Detect which cell encompasses the target text, then output its (X, Y) center coordinate. 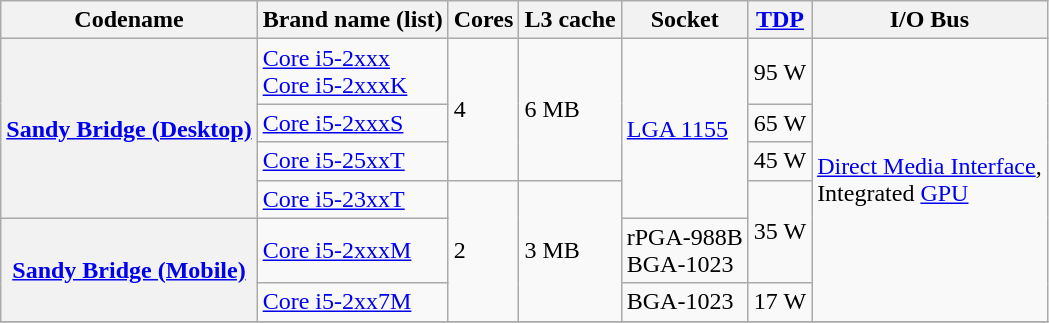
Core i5-23xxT (352, 199)
2 (484, 250)
TDP (780, 20)
rPGA-988BBGA-1023 (684, 250)
45 W (780, 161)
LGA 1155 (684, 128)
65 W (780, 123)
3 MB (570, 250)
L3 cache (570, 20)
17 W (780, 302)
Brand name (list) (352, 20)
Sandy Bridge (Desktop) (129, 128)
Direct Media Interface,Integrated GPU (930, 180)
Codename (129, 20)
95 W (780, 72)
Cores (484, 20)
Socket (684, 20)
35 W (780, 232)
Core i5-2xxxM (352, 250)
Core i5-2xxxS (352, 123)
4 (484, 110)
Sandy Bridge (Mobile) (129, 270)
I/O Bus (930, 20)
Core i5-25xxT (352, 161)
6 MB (570, 110)
Core i5-2xxxCore i5-2xxxK (352, 72)
BGA-1023 (684, 302)
Core i5-2xx7M (352, 302)
